Pinpoint the cell where the given text exists, returning its [X, Y] midpoint coordinate. 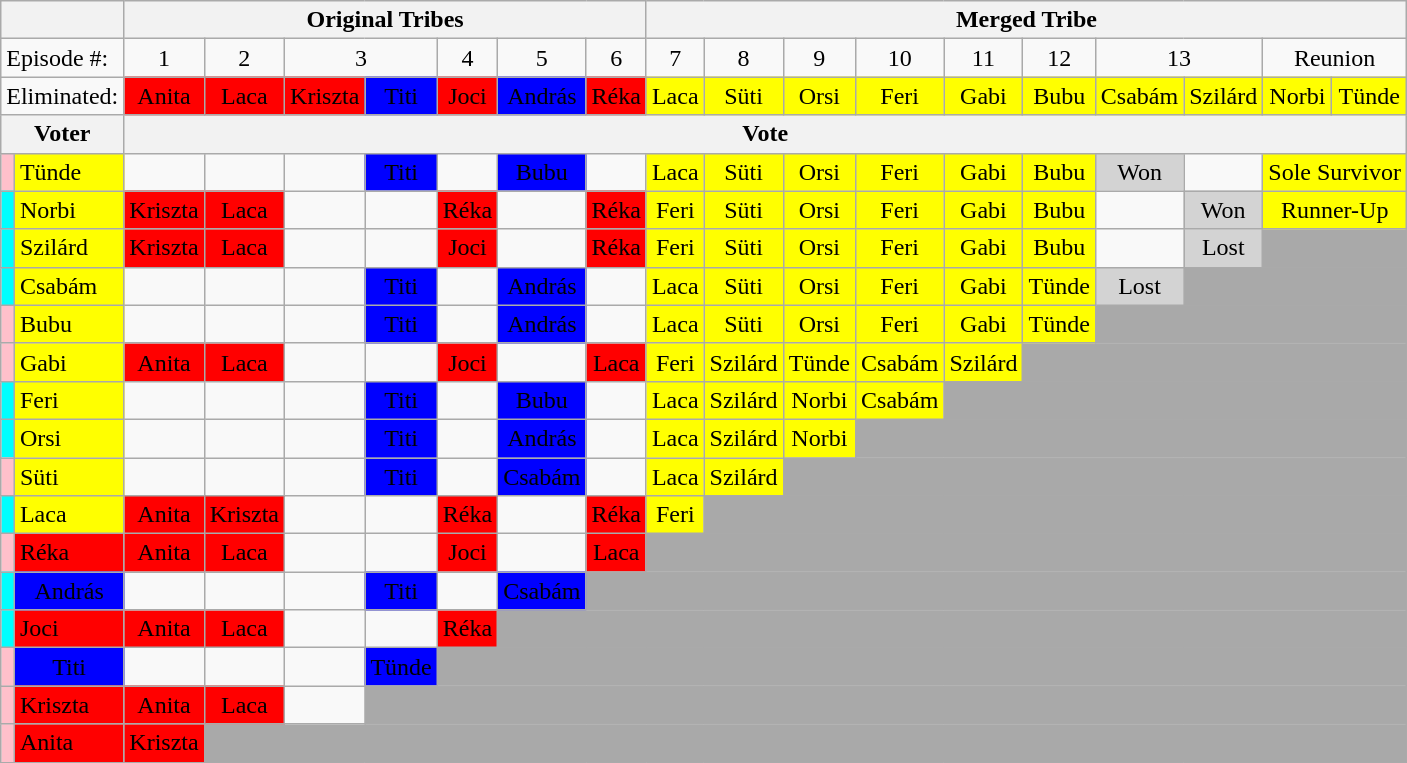
8 [744, 58]
12 [1059, 58]
4 [467, 58]
Vote [766, 134]
6 [616, 58]
9 [819, 58]
Sole Survivor [1335, 172]
3 [362, 58]
Runner-Up [1335, 210]
1 [164, 58]
Original Tribes [386, 20]
7 [675, 58]
10 [900, 58]
11 [984, 58]
Eliminated: [62, 96]
Episode #: [62, 58]
5 [542, 58]
Voter [62, 134]
13 [1178, 58]
Reunion [1335, 58]
2 [244, 58]
Merged Tribe [1026, 20]
